Return the (X, Y) coordinate for the center point of the cell that contains the specified text.  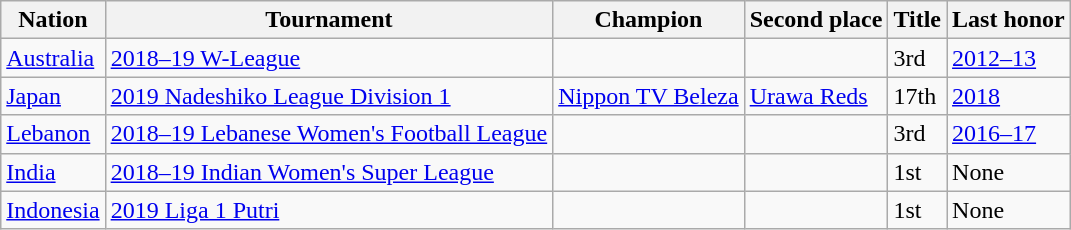
Title (918, 20)
2018–19 Lebanese Women's Football League (329, 134)
2018–19 W-League (329, 58)
Indonesia (53, 210)
2019 Nadeshiko League Division 1 (329, 96)
India (53, 172)
Australia (53, 58)
17th (918, 96)
2018 (1009, 96)
2019 Liga 1 Putri (329, 210)
Champion (648, 20)
Nippon TV Beleza (648, 96)
2018–19 Indian Women's Super League (329, 172)
Last honor (1009, 20)
Tournament (329, 20)
Second place (816, 20)
Lebanon (53, 134)
Japan (53, 96)
2012–13 (1009, 58)
2016–17 (1009, 134)
Urawa Reds (816, 96)
Nation (53, 20)
